Search for the cell housing the specified text and yield its [x, y] center coordinate. 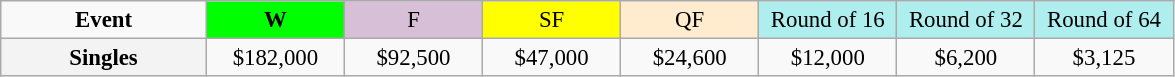
$24,600 [690, 58]
$6,200 [966, 58]
Round of 64 [1104, 20]
Singles [104, 58]
QF [690, 20]
$92,500 [413, 58]
$182,000 [275, 58]
W [275, 20]
Round of 32 [966, 20]
$3,125 [1104, 58]
Event [104, 20]
Round of 16 [828, 20]
F [413, 20]
$12,000 [828, 58]
SF [552, 20]
$47,000 [552, 58]
